Find where the given text appears and provide that cell's center as (X, Y) coordinate. 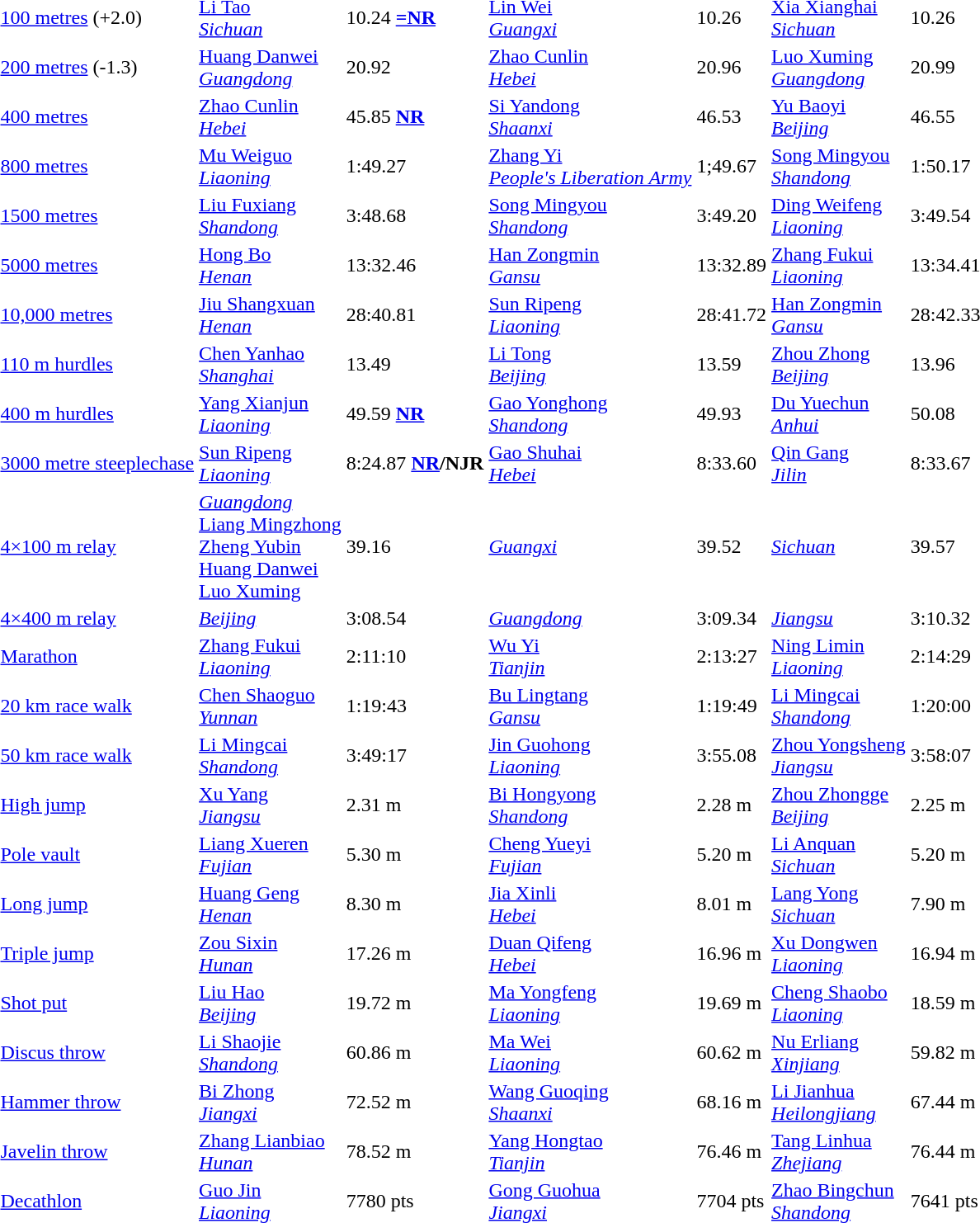
Sun RipengLiaoning (591, 315)
Ma WeiLiaoning (591, 1053)
Xu DongwenLiaoning (839, 954)
Guangdong (591, 618)
13:32.89 (732, 266)
Jiu ShangxuanHenan (271, 315)
39.52 (732, 546)
Du YuechunAnhui (839, 414)
Gao YonghongShandong (591, 414)
Li TongBeijing (591, 365)
19.69 m (732, 1003)
17.26 m (415, 954)
8.30 m (415, 904)
Wang GuoqingShaanxi (591, 1103)
46.53 (732, 117)
Huang GengHenan (271, 904)
Cheng Shaobo Liaoning (839, 1003)
Sun Ripeng Liaoning (271, 464)
Zhang YiPeople's Liberation Army (591, 167)
Bi HongyongShandong (591, 805)
Beijing (271, 618)
Liang XuerenFujian (271, 855)
Zhou YongshengJiangsu (839, 756)
Liu FuxiangShandong (271, 216)
Sichuan (839, 546)
3:48.68 (415, 216)
49.59 NR (415, 414)
60.86 m (415, 1053)
Zhou ZhonggeBeijing (839, 805)
28:40.81 (415, 315)
Si YandongShaanxi (591, 117)
Bi Zhong Jiangxi (271, 1103)
2:11:10 (415, 657)
Cheng YueyiFujian (591, 855)
13.49 (415, 365)
Li Shaojie Shandong (271, 1053)
Wu YiTianjin (591, 657)
19.72 m (415, 1003)
Gao ShuhaiHebei (591, 464)
13.59 (732, 365)
Bu LingtangGansu (591, 706)
Li AnquanSichuan (839, 855)
45.85 NR (415, 117)
3:49.20 (732, 216)
Yang XianjunLiaoning (271, 414)
GuangdongLiang MingzhongZheng YubinHuang DanweiLuo Xuming (271, 546)
1:49.27 (415, 167)
Tang LinhuaZhejiang (839, 1152)
3:08.54 (415, 618)
Guangxi (591, 546)
20.92 (415, 68)
Lang YongSichuan (839, 904)
Li JianhuaHeilongjiang (839, 1103)
16.96 m (732, 954)
2.31 m (415, 805)
1;49.67 (732, 167)
Zhou ZhongBeijing (839, 365)
8:33.60 (732, 464)
3:55.08 (732, 756)
13:32.46 (415, 266)
Jin GuohongLiaoning (591, 756)
Chen Yanhao Shanghai (271, 365)
3:09.34 (732, 618)
28:41.72 (732, 315)
68.16 m (732, 1103)
Luo XumingGuangdong (839, 68)
8.01 m (732, 904)
5.30 m (415, 855)
Huang DanweiGuangdong (271, 68)
Ma Yongfeng Liaoning (591, 1003)
Zhang LianbiaoHunan (271, 1152)
Chen ShaoguoYunnan (271, 706)
Hong BoHenan (271, 266)
3:49:17 (415, 756)
Duan Qifeng Hebei (591, 954)
Yu BaoyiBeijing (839, 117)
Ding WeifengLiaoning (839, 216)
Zou Sixin Hunan (271, 954)
20.96 (732, 68)
Jiangsu (839, 618)
72.52 m (415, 1103)
76.46 m (732, 1152)
39.16 (415, 546)
Yang HongtaoTianjin (591, 1152)
78.52 m (415, 1152)
5.20 m (732, 855)
Liu Hao Beijing (271, 1003)
Qin GangJilin (839, 464)
Mu WeiguoLiaoning (271, 167)
Nu ErliangXinjiang (839, 1053)
60.62 m (732, 1053)
49.93 (732, 414)
Ning LiminLiaoning (839, 657)
8:24.87 NR/NJR (415, 464)
Jia XinliHebei (591, 904)
2:13:27 (732, 657)
1:19:43 (415, 706)
1:19:49 (732, 706)
2.28 m (732, 805)
Xu YangJiangsu (271, 805)
